Determine the [X, Y] coordinate at the center of the cell enclosing the given text.  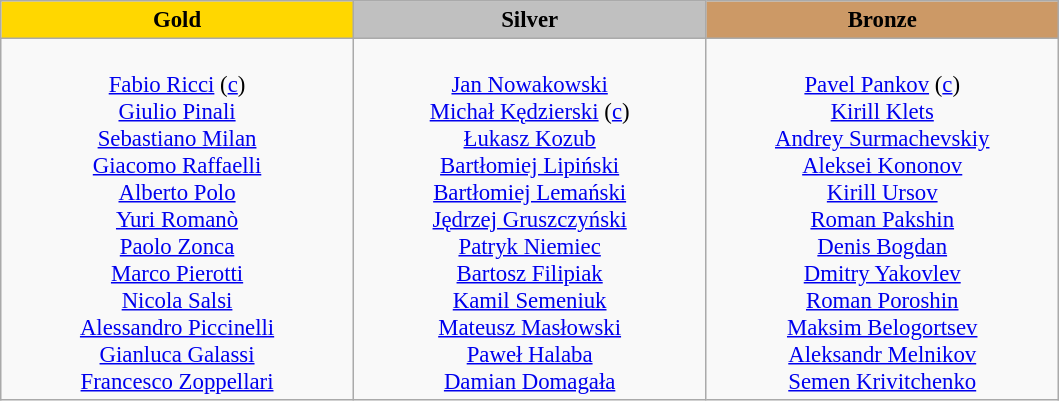
Bronze [882, 20]
Silver [530, 20]
Gold [178, 20]
